Scan for the cell matching the given text and deliver its (X, Y) coordinate at center. 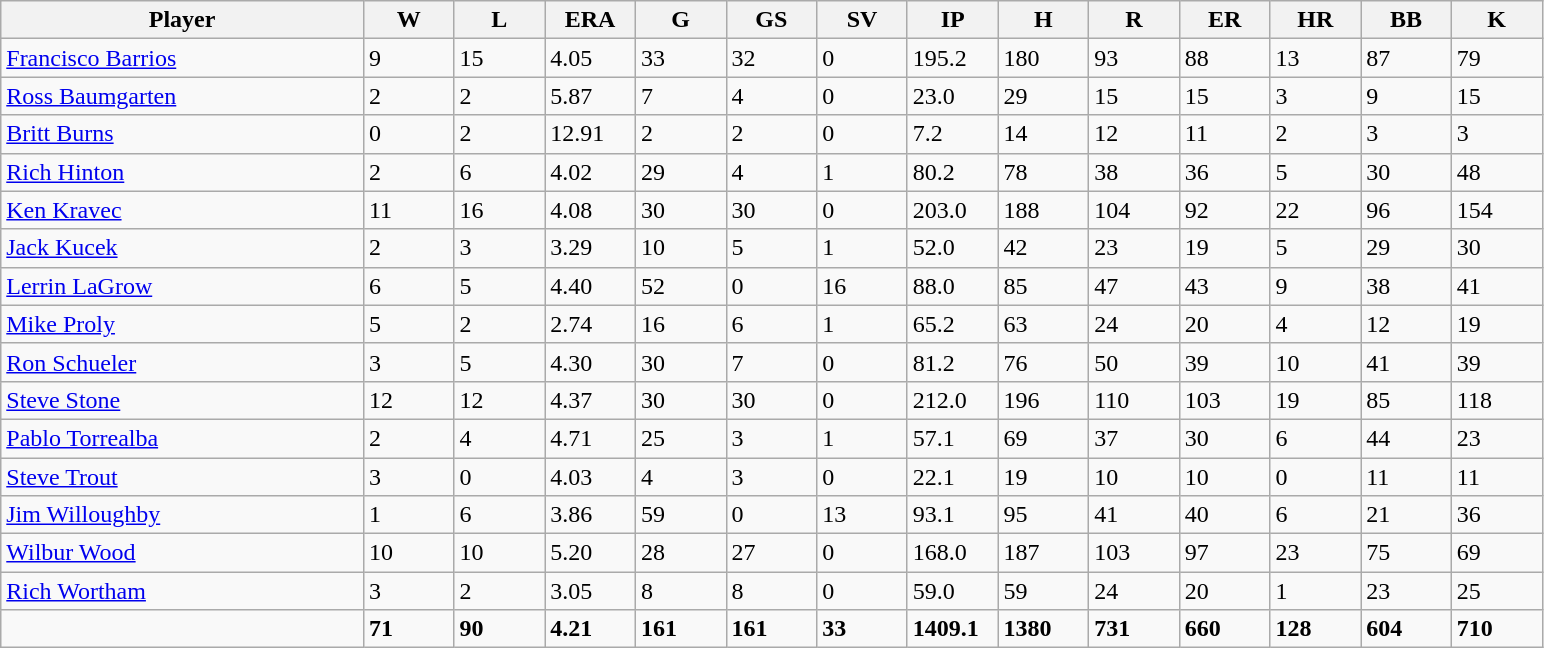
R (1134, 20)
Ken Kravec (182, 210)
188 (1044, 210)
88 (1224, 58)
2.74 (590, 324)
79 (1496, 58)
K (1496, 20)
Rich Hinton (182, 172)
Britt Burns (182, 134)
76 (1044, 362)
4.71 (590, 438)
42 (1044, 248)
52.0 (952, 248)
43 (1224, 286)
22.1 (952, 477)
97 (1224, 553)
Steve Trout (182, 477)
Lerrin LaGrow (182, 286)
93.1 (952, 515)
57.1 (952, 438)
HR (1316, 20)
23.0 (952, 96)
W (408, 20)
5.20 (590, 553)
4.21 (590, 629)
Mike Proly (182, 324)
203.0 (952, 210)
168.0 (952, 553)
180 (1044, 58)
154 (1496, 210)
96 (1406, 210)
59.0 (952, 591)
90 (500, 629)
37 (1134, 438)
4.30 (590, 362)
BB (1406, 20)
4.02 (590, 172)
21 (1406, 515)
4.40 (590, 286)
Player (182, 20)
65.2 (952, 324)
118 (1496, 400)
212.0 (952, 400)
ER (1224, 20)
71 (408, 629)
Jack Kucek (182, 248)
7.2 (952, 134)
187 (1044, 553)
44 (1406, 438)
28 (680, 553)
Rich Wortham (182, 591)
731 (1134, 629)
22 (1316, 210)
IP (952, 20)
710 (1496, 629)
H (1044, 20)
95 (1044, 515)
32 (772, 58)
80.2 (952, 172)
Wilbur Wood (182, 553)
87 (1406, 58)
81.2 (952, 362)
660 (1224, 629)
14 (1044, 134)
4.05 (590, 58)
4.03 (590, 477)
78 (1044, 172)
110 (1134, 400)
Francisco Barrios (182, 58)
SV (862, 20)
5.87 (590, 96)
Jim Willoughby (182, 515)
604 (1406, 629)
3.05 (590, 591)
3.86 (590, 515)
40 (1224, 515)
196 (1044, 400)
3.29 (590, 248)
4.08 (590, 210)
52 (680, 286)
GS (772, 20)
63 (1044, 324)
195.2 (952, 58)
Steve Stone (182, 400)
47 (1134, 286)
27 (772, 553)
4.37 (590, 400)
12.91 (590, 134)
ERA (590, 20)
128 (1316, 629)
93 (1134, 58)
Ron Schueler (182, 362)
104 (1134, 210)
Pablo Torrealba (182, 438)
L (500, 20)
48 (1496, 172)
92 (1224, 210)
G (680, 20)
1380 (1044, 629)
75 (1406, 553)
50 (1134, 362)
Ross Baumgarten (182, 96)
88.0 (952, 286)
1409.1 (952, 629)
